Find where the given text appears and provide that cell's center as (x, y) coordinate. 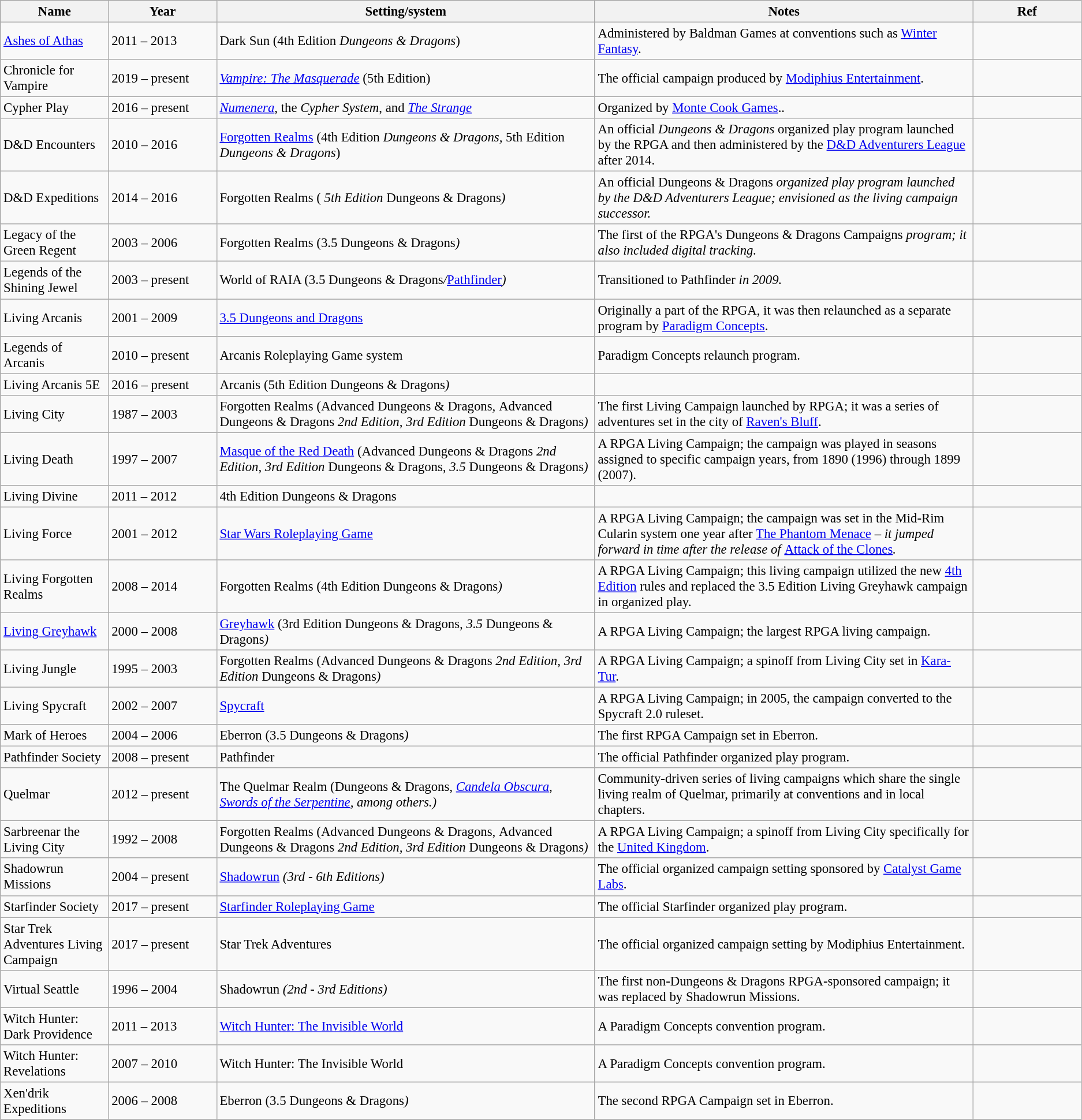
2007 – 2010 (163, 1063)
A RPGA Living Campaign; a spinoff from Living City specifically for the United Kingdom. (784, 839)
4th Edition Dungeons & Dragons (405, 496)
The first of the RPGA's Dungeons & Dragons Campaigns program; it also included digital tracking. (784, 242)
Quelmar (54, 794)
The official Pathfinder organized play program. (784, 757)
1987 – 2003 (163, 413)
Numenera, the Cypher System, and The Strange (405, 108)
D&D Expeditions (54, 198)
2010 – 2016 (163, 145)
Living Spycraft (54, 707)
2004 – present (163, 878)
The second RPGA Campaign set in Eberron. (784, 1100)
Legends of the Shining Jewel (54, 281)
2008 – present (163, 757)
Notes (784, 12)
A RPGA Living Campaign; a spinoff from Living City set in Kara-Tur. (784, 669)
2000 – 2008 (163, 632)
Living Arcanis (54, 318)
Shadowrun (2nd - 3rd Editions) (405, 988)
Originally a part of the RPGA, it was then relaunched as a separate program by Paradigm Concepts. (784, 318)
Administered by Baldman Games at conventions such as Winter Fantasy. (784, 42)
Name (54, 12)
3.5 Dungeons and Dragons (405, 318)
2006 – 2008 (163, 1100)
Ref (1027, 12)
Organized by Monte Cook Games.. (784, 108)
Starfinder Society (54, 906)
Living Greyhawk (54, 632)
1997 – 2007 (163, 459)
Community-driven series of living campaigns which share the single living realm of Quelmar, primarily at conventions and in local chapters. (784, 794)
Xen'drik Expeditions (54, 1100)
Pathfinder Society (54, 757)
Dark Sun (4th Edition Dungeons & Dragons) (405, 42)
Pathfinder (405, 757)
2012 – present (163, 794)
Living City (54, 413)
Living Jungle (54, 669)
The official organized campaign setting by Modiphius Entertainment. (784, 944)
Living Death (54, 459)
1992 – 2008 (163, 839)
The official organized campaign setting sponsored by Catalyst Game Labs. (784, 878)
Greyhawk (3rd Edition Dungeons & Dragons, 3.5 Dungeons & Dragons) (405, 632)
Masque of the Red Death (Advanced Dungeons & Dragons 2nd Edition, 3rd Edition Dungeons & Dragons, 3.5 Dungeons & Dragons) (405, 459)
2014 – 2016 (163, 198)
2001 – 2012 (163, 533)
Transitioned to Pathfinder in 2009. (784, 281)
Living Arcanis 5E (54, 384)
D&D Encounters (54, 145)
Virtual Seattle (54, 988)
Living Force (54, 533)
Arcanis Roleplaying Game system (405, 354)
Living Divine (54, 496)
1996 – 2004 (163, 988)
Star Wars Roleplaying Game (405, 533)
Forgotten Realms (Advanced Dungeons & Dragons 2nd Edition, 3rd Edition Dungeons & Dragons) (405, 669)
The Quelmar Realm (Dungeons & Dragons, Candela Obscura, Swords of the Serpentine, among others.) (405, 794)
Vampire: The Masquerade (5th Edition) (405, 79)
Legacy of the Green Regent (54, 242)
2019 – present (163, 79)
World of RAIA (3.5 Dungeons & Dragons/Pathfinder) (405, 281)
Shadowrun Missions (54, 878)
Forgotten Realms (4th Edition Dungeons & Dragons, 5th Edition Dungeons & Dragons) (405, 145)
2008 – 2014 (163, 587)
Arcanis (5th Edition Dungeons & Dragons) (405, 384)
The official Starfinder organized play program. (784, 906)
An official Dungeons & Dragons organized play program launched by the RPGA and then administered by the D&D Adventurers League after 2014. (784, 145)
2010 – present (163, 354)
The first RPGA Campaign set in Eberron. (784, 736)
Starfinder Roleplaying Game (405, 906)
A RPGA Living Campaign; the largest RPGA living campaign. (784, 632)
The first non-Dungeons & Dragons RPGA-sponsored campaign; it was replaced by Shadowrun Missions. (784, 988)
2003 – present (163, 281)
A RPGA Living Campaign; the campaign was played in seasons assigned to specific campaign years, from 1890 (1996) through 1899 (2007). (784, 459)
Legends of Arcanis (54, 354)
2011 – 2012 (163, 496)
Witch Hunter: Revelations (54, 1063)
Star Trek Adventures (405, 944)
Shadowrun (3rd - 6th Editions) (405, 878)
1995 – 2003 (163, 669)
Chronicle for Vampire (54, 79)
The official campaign produced by Modiphius Entertainment. (784, 79)
The first Living Campaign launched by RPGA; it was a series of adventures set in the city of Raven's Bluff. (784, 413)
Mark of Heroes (54, 736)
Living Forgotten Realms (54, 587)
Forgotten Realms (3.5 Dungeons & Dragons) (405, 242)
Ashes of Athas (54, 42)
Setting/system (405, 12)
2001 – 2009 (163, 318)
2002 – 2007 (163, 707)
A RPGA Living Campaign; in 2005, the campaign converted to the Spycraft 2.0 ruleset. (784, 707)
Cypher Play (54, 108)
Forgotten Realms (4th Edition Dungeons & Dragons) (405, 587)
Sarbreenar the Living City (54, 839)
2003 – 2006 (163, 242)
2004 – 2006 (163, 736)
Forgotten Realms ( 5th Edition Dungeons & Dragons) (405, 198)
Star Trek Adventures Living Campaign (54, 944)
Paradigm Concepts relaunch program. (784, 354)
Year (163, 12)
An official Dungeons & Dragons organized play program launched by the D&D Adventurers League; envisioned as the living campaign successor. (784, 198)
Spycraft (405, 707)
Witch Hunter: Dark Providence (54, 1026)
